Identify which cell holds the provided text, then report its (x, y) central coordinate. 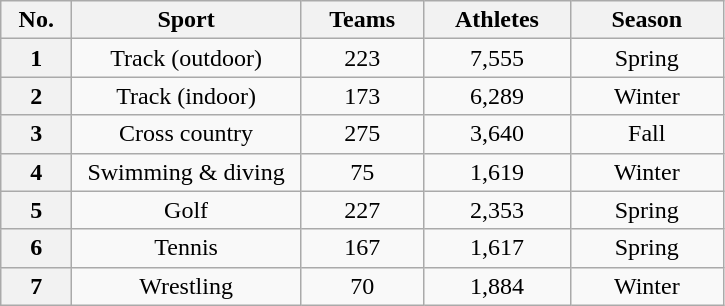
Track (outdoor) (186, 58)
Track (indoor) (186, 96)
Teams (362, 20)
1,617 (497, 248)
Athletes (497, 20)
223 (362, 58)
Sport (186, 20)
70 (362, 286)
5 (36, 210)
2,353 (497, 210)
1,884 (497, 286)
3,640 (497, 134)
227 (362, 210)
4 (36, 172)
7 (36, 286)
Golf (186, 210)
Fall (647, 134)
167 (362, 248)
Tennis (186, 248)
173 (362, 96)
Cross country (186, 134)
75 (362, 172)
3 (36, 134)
275 (362, 134)
Season (647, 20)
6,289 (497, 96)
1,619 (497, 172)
No. (36, 20)
Wrestling (186, 286)
1 (36, 58)
2 (36, 96)
Swimming & diving (186, 172)
6 (36, 248)
7,555 (497, 58)
